Pinpoint the cell where the given text exists, returning its [x, y] midpoint coordinate. 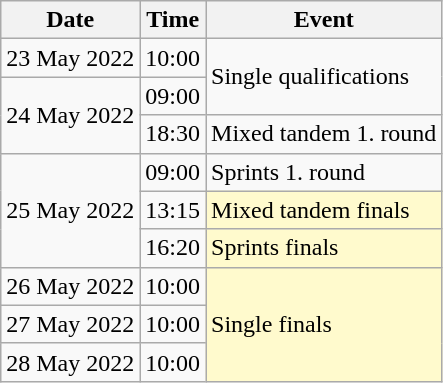
18:30 [173, 134]
23 May 2022 [70, 58]
24 May 2022 [70, 115]
16:20 [173, 248]
Mixed tandem finals [324, 210]
Time [173, 20]
Sprints 1. round [324, 172]
Date [70, 20]
Single finals [324, 324]
Event [324, 20]
Sprints finals [324, 248]
27 May 2022 [70, 324]
Mixed tandem 1. round [324, 134]
25 May 2022 [70, 210]
Single qualifications [324, 77]
26 May 2022 [70, 286]
13:15 [173, 210]
28 May 2022 [70, 362]
